Detect which cell encompasses the target text, then output its [X, Y] center coordinate. 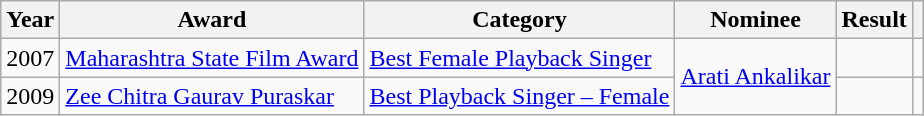
2007 [30, 58]
Best Playback Singer – Female [520, 96]
Result [874, 20]
Category [520, 20]
Zee Chitra Gaurav Puraskar [212, 96]
Award [212, 20]
Nominee [756, 20]
2009 [30, 96]
Arati Ankalikar [756, 77]
Best Female Playback Singer [520, 58]
Year [30, 20]
Maharashtra State Film Award [212, 58]
